For the text-containing cell, return its midpoint in (X, Y) coordinate format. 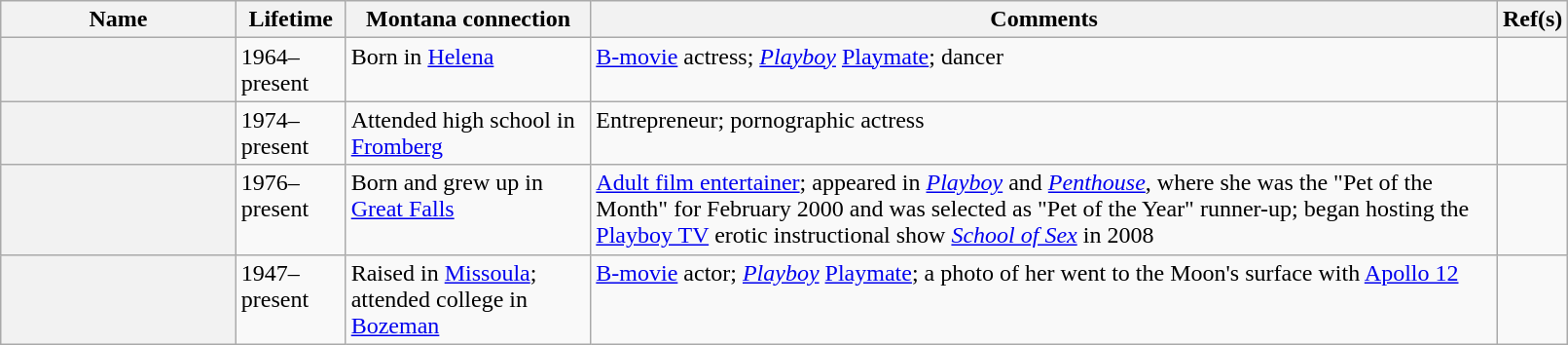
1976–present (290, 210)
Born in Helena (468, 70)
Entrepreneur; pornographic actress (1044, 133)
B-movie actress; Playboy Playmate; dancer (1044, 70)
1947–present (290, 299)
Raised in Missoula; attended college in Bozeman (468, 299)
Ref(s) (1532, 19)
Comments (1044, 19)
B-movie actor; Playboy Playmate; a photo of her went to the Moon's surface with Apollo 12 (1044, 299)
Name (119, 19)
Born and grew up in Great Falls (468, 210)
Attended high school in Fromberg (468, 133)
1974–present (290, 133)
1964–present (290, 70)
Montana connection (468, 19)
Lifetime (290, 19)
